Locate the cell with the specified text and output its (x, y) center coordinate. 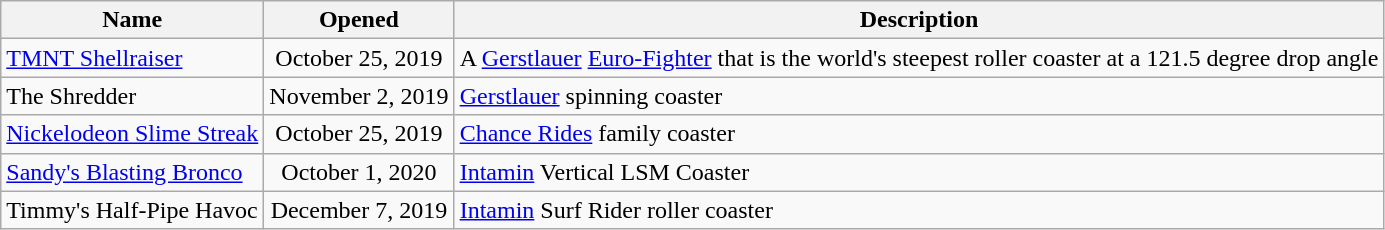
Gerstlauer spinning coaster (919, 96)
October 1, 2020 (359, 172)
Nickelodeon Slime Streak (132, 134)
Timmy's Half-Pipe Havoc (132, 210)
Name (132, 20)
December 7, 2019 (359, 210)
The Shredder (132, 96)
Intamin Vertical LSM Coaster (919, 172)
TMNT Shellraiser (132, 58)
Description (919, 20)
A Gerstlauer Euro-Fighter that is the world's steepest roller coaster at a 121.5 degree drop angle (919, 58)
November 2, 2019 (359, 96)
Opened (359, 20)
Chance Rides family coaster (919, 134)
Sandy's Blasting Bronco (132, 172)
Intamin Surf Rider roller coaster (919, 210)
